From the cell containing the given text, extract its center point as (X, Y) coordinate. 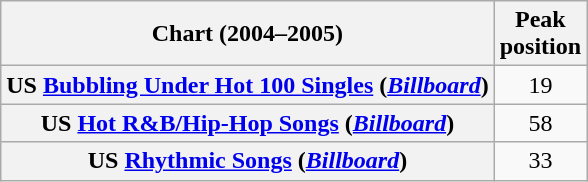
19 (540, 85)
Chart (2004–2005) (248, 34)
33 (540, 161)
US Hot R&B/Hip-Hop Songs (Billboard) (248, 123)
US Rhythmic Songs (Billboard) (248, 161)
58 (540, 123)
Peakposition (540, 34)
US Bubbling Under Hot 100 Singles (Billboard) (248, 85)
